Return the [x, y] coordinate for the center point of the cell that contains the specified text.  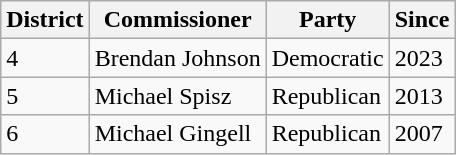
Party [328, 20]
Commissioner [178, 20]
Brendan Johnson [178, 58]
4 [45, 58]
Michael Spisz [178, 96]
2023 [422, 58]
5 [45, 96]
Michael Gingell [178, 134]
Since [422, 20]
Democratic [328, 58]
2007 [422, 134]
District [45, 20]
2013 [422, 96]
6 [45, 134]
